Determine the [x, y] coordinate at the center of the cell enclosing the given text.  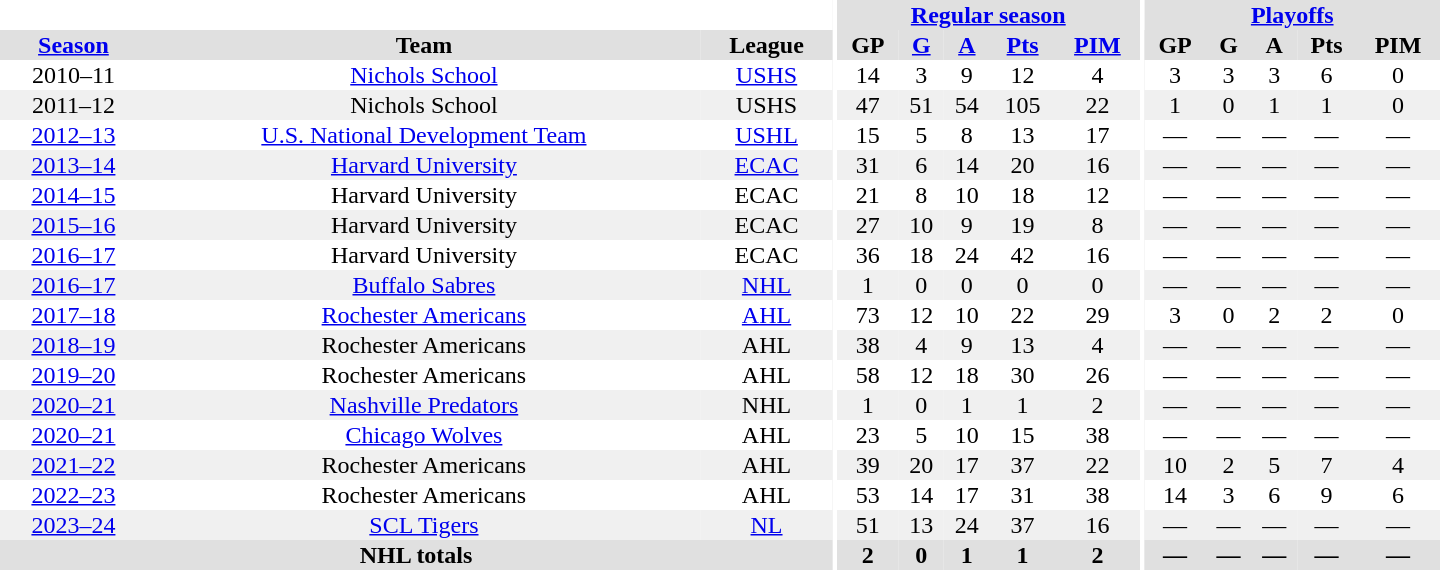
Team [424, 45]
2021–22 [74, 465]
36 [868, 255]
21 [868, 195]
2018–19 [74, 345]
2019–20 [74, 375]
USHL [766, 135]
NL [766, 525]
2017–18 [74, 315]
2023–24 [74, 525]
Season [74, 45]
58 [868, 375]
2015–16 [74, 225]
SCL Tigers [424, 525]
Nashville Predators [424, 405]
Regular season [988, 15]
54 [967, 105]
2013–14 [74, 165]
42 [1023, 255]
19 [1023, 225]
27 [868, 225]
73 [868, 315]
39 [868, 465]
53 [868, 495]
2011–12 [74, 105]
29 [1098, 315]
23 [868, 435]
Playoffs [1292, 15]
7 [1326, 465]
Chicago Wolves [424, 435]
26 [1098, 375]
Buffalo Sabres [424, 285]
League [766, 45]
2014–15 [74, 195]
2012–13 [74, 135]
47 [868, 105]
105 [1023, 105]
NHL totals [416, 555]
2022–23 [74, 495]
30 [1023, 375]
2010–11 [74, 75]
U.S. National Development Team [424, 135]
